Search for the cell housing the specified text and yield its [x, y] center coordinate. 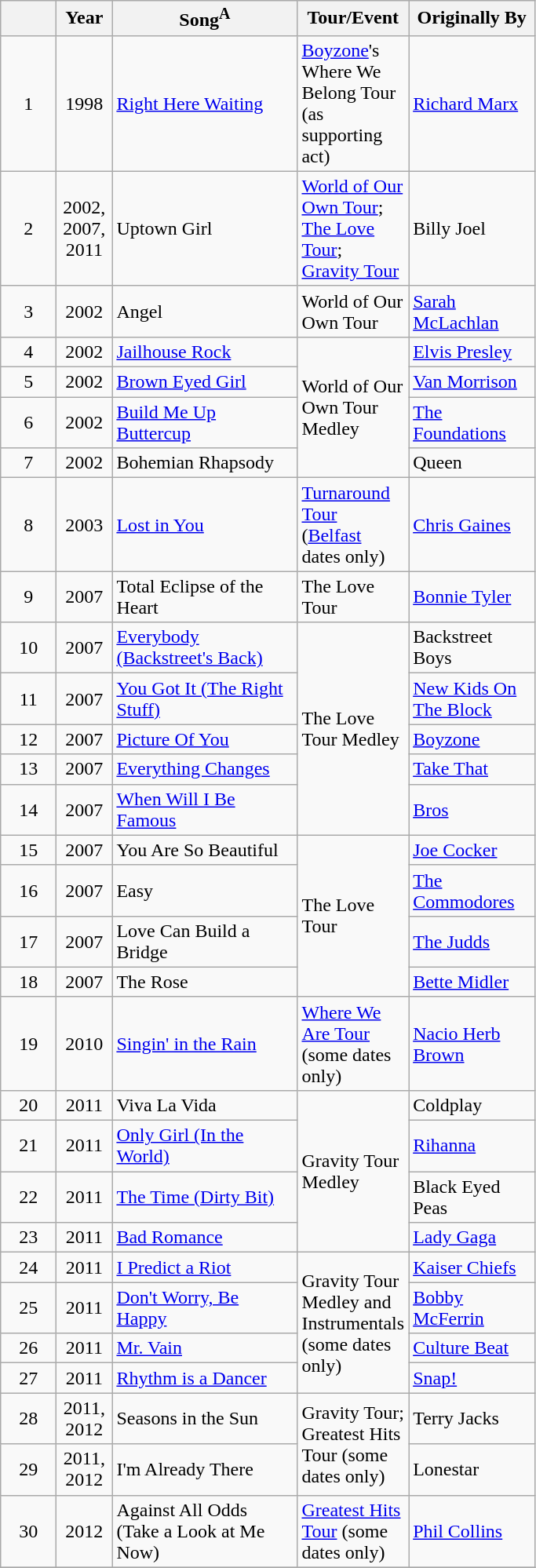
Total Eclipse of the Heart [205, 596]
Against All Odds (Take a Look at Me Now) [205, 1531]
1 [28, 104]
28 [28, 1419]
Lady Gaga [472, 1238]
21 [28, 1146]
2 [28, 228]
2003 [85, 524]
Lonestar [472, 1469]
16 [28, 890]
Rihanna [472, 1146]
You Are So Beautiful [205, 850]
I'm Already There [205, 1469]
20 [28, 1105]
Don't Worry, Be Happy [205, 1307]
The Rose [205, 982]
14 [28, 810]
Angel [205, 311]
Right Here Waiting [205, 104]
Singin' in the Rain [205, 1044]
Everybody (Backstreet's Back) [205, 648]
Billy Joel [472, 228]
13 [28, 769]
Joe Cocker [472, 850]
2010 [85, 1044]
30 [28, 1531]
Easy [205, 890]
1998 [85, 104]
4 [28, 352]
Brown Eyed Girl [205, 382]
You Got It (The Right Stuff) [205, 698]
World of Our Own Tour; The Love Tour; Gravity Tour [353, 228]
Richard Marx [472, 104]
5 [28, 382]
The Judds [472, 942]
25 [28, 1307]
Nacio Herb Brown [472, 1044]
The Love Tour Medley [353, 728]
The Time (Dirty Bit) [205, 1198]
I Predict a Riot [205, 1267]
15 [28, 850]
Boyzone [472, 739]
Phil Collins [472, 1531]
26 [28, 1348]
Sarah McLachlan [472, 311]
Everything Changes [205, 769]
The Foundations [472, 422]
Turnaround Tour(Belfast dates only) [353, 524]
World of Our Own Tour Medley [353, 407]
24 [28, 1267]
Backstreet Boys [472, 648]
Gravity Tour; Greatest Hits Tour (some dates only) [353, 1444]
2002, 2007, 2011 [85, 228]
27 [28, 1378]
Elvis Presley [472, 352]
SongA [205, 19]
New Kids On The Block [472, 698]
22 [28, 1198]
8 [28, 524]
Chris Gaines [472, 524]
23 [28, 1238]
Coldplay [472, 1105]
Love Can Build a Bridge [205, 942]
7 [28, 463]
Snap! [472, 1378]
Lost in You [205, 524]
Rhythm is a Dancer [205, 1378]
Bad Romance [205, 1238]
Viva La Vida [205, 1105]
12 [28, 739]
Van Morrison [472, 382]
Boyzone's Where We Belong Tour(as supporting act) [353, 104]
Uptown Girl [205, 228]
Bonnie Tyler [472, 596]
Gravity Tour Medley and Instrumentals (some dates only) [353, 1323]
10 [28, 648]
Take That [472, 769]
Bohemian Rhapsody [205, 463]
29 [28, 1469]
Culture Beat [472, 1348]
Queen [472, 463]
9 [28, 596]
Seasons in the Sun [205, 1419]
18 [28, 982]
Only Girl (In the World) [205, 1146]
Originally By [472, 19]
Tour/Event [353, 19]
19 [28, 1044]
Year [85, 19]
Jailhouse Rock [205, 352]
World of Our Own Tour [353, 311]
Black Eyed Peas [472, 1198]
Terry Jacks [472, 1419]
Kaiser Chiefs [472, 1267]
Picture Of You [205, 739]
When Will I Be Famous [205, 810]
11 [28, 698]
Bobby McFerrin [472, 1307]
Mr. Vain [205, 1348]
Build Me Up Buttercup [205, 422]
Where We Are Tour (some dates only) [353, 1044]
3 [28, 311]
Bros [472, 810]
17 [28, 942]
6 [28, 422]
Gravity Tour Medley [353, 1171]
The Commodores [472, 890]
Bette Midler [472, 982]
2012 [85, 1531]
Greatest Hits Tour (some dates only) [353, 1531]
